Extract the (x, y) coordinate from the center of the cell holding the provided text.  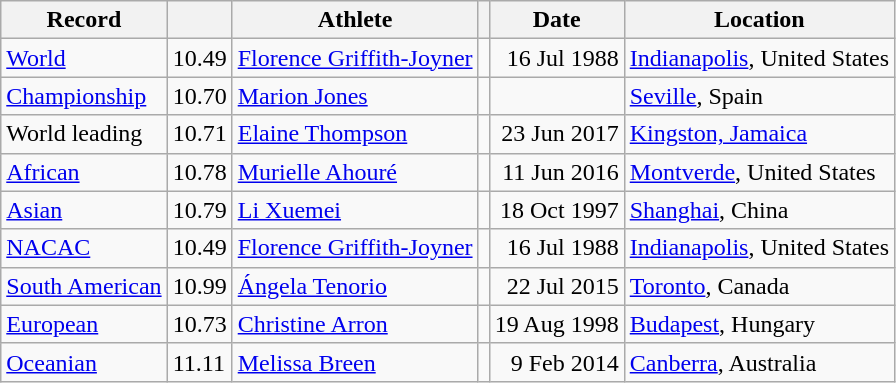
Christine Arron (355, 324)
18 Oct 1997 (556, 210)
19 Aug 1998 (556, 324)
Melissa Breen (355, 362)
Ángela Tenorio (355, 286)
Marion Jones (355, 96)
23 Jun 2017 (556, 134)
World (84, 58)
11.11 (200, 362)
10.71 (200, 134)
Date (556, 20)
Canberra, Australia (759, 362)
South American (84, 286)
Oceanian (84, 362)
Elaine Thompson (355, 134)
10.70 (200, 96)
Li Xuemei (355, 210)
Budapest, Hungary (759, 324)
Shanghai, China (759, 210)
Athlete (355, 20)
NACAC (84, 248)
Location (759, 20)
Championship (84, 96)
10.79 (200, 210)
Seville, Spain (759, 96)
Kingston, Jamaica (759, 134)
African (84, 172)
European (84, 324)
10.78 (200, 172)
Montverde, United States (759, 172)
Toronto, Canada (759, 286)
10.73 (200, 324)
9 Feb 2014 (556, 362)
11 Jun 2016 (556, 172)
Asian (84, 210)
22 Jul 2015 (556, 286)
10.99 (200, 286)
Murielle Ahouré (355, 172)
World leading (84, 134)
Record (84, 20)
